Search for the cell housing the specified text and yield its [X, Y] center coordinate. 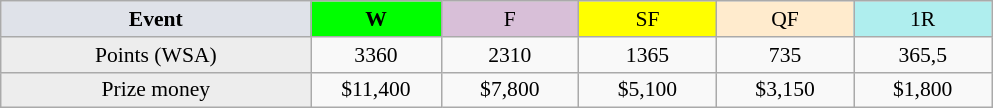
Points (WSA) [156, 55]
3360 [376, 55]
F [510, 19]
SF [648, 19]
QF [785, 19]
735 [785, 55]
1365 [648, 55]
$1,800 [923, 90]
Prize money [156, 90]
1R [923, 19]
$11,400 [376, 90]
Event [156, 19]
$7,800 [510, 90]
365,5 [923, 55]
2310 [510, 55]
W [376, 19]
$5,100 [648, 90]
$3,150 [785, 90]
